Provide the (X, Y) coordinate of the cell's center where the given text is located.  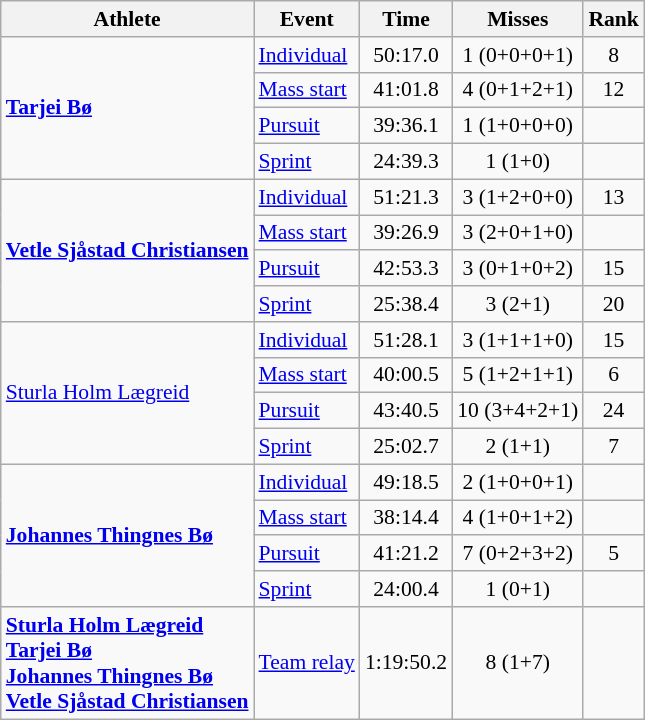
39:26.9 (406, 233)
2 (1+1) (518, 447)
Misses (518, 19)
Rank (614, 19)
24:39.3 (406, 162)
51:28.1 (406, 340)
38:14.4 (406, 518)
3 (1+2+0+0) (518, 197)
12 (614, 90)
42:53.3 (406, 269)
4 (1+0+1+2) (518, 518)
Team relay (307, 663)
Time (406, 19)
24 (614, 411)
2 (1+0+0+1) (518, 482)
Tarjei Bø (128, 108)
6 (614, 375)
1 (0+1) (518, 589)
3 (0+1+0+2) (518, 269)
1:19:50.2 (406, 663)
7 (614, 447)
1 (0+0+0+1) (518, 55)
Athlete (128, 19)
13 (614, 197)
51:21.3 (406, 197)
3 (2+0+1+0) (518, 233)
5 (614, 554)
Johannes Thingnes Bø (128, 535)
4 (0+1+2+1) (518, 90)
25:38.4 (406, 304)
50:17.0 (406, 55)
10 (3+4+2+1) (518, 411)
3 (2+1) (518, 304)
1 (1+0) (518, 162)
40:00.5 (406, 375)
8 (614, 55)
39:36.1 (406, 126)
Vetle Sjåstad Christiansen (128, 250)
20 (614, 304)
43:40.5 (406, 411)
41:01.8 (406, 90)
5 (1+2+1+1) (518, 375)
Event (307, 19)
7 (0+2+3+2) (518, 554)
8 (1+7) (518, 663)
Sturla Holm Lægreid Tarjei Bø Johannes Thingnes Bø Vetle Sjåstad Christiansen (128, 663)
41:21.2 (406, 554)
49:18.5 (406, 482)
1 (1+0+0+0) (518, 126)
25:02.7 (406, 447)
Sturla Holm Lægreid (128, 393)
3 (1+1+1+0) (518, 340)
24:00.4 (406, 589)
